Find where the given text appears and provide that cell's center as [x, y] coordinate. 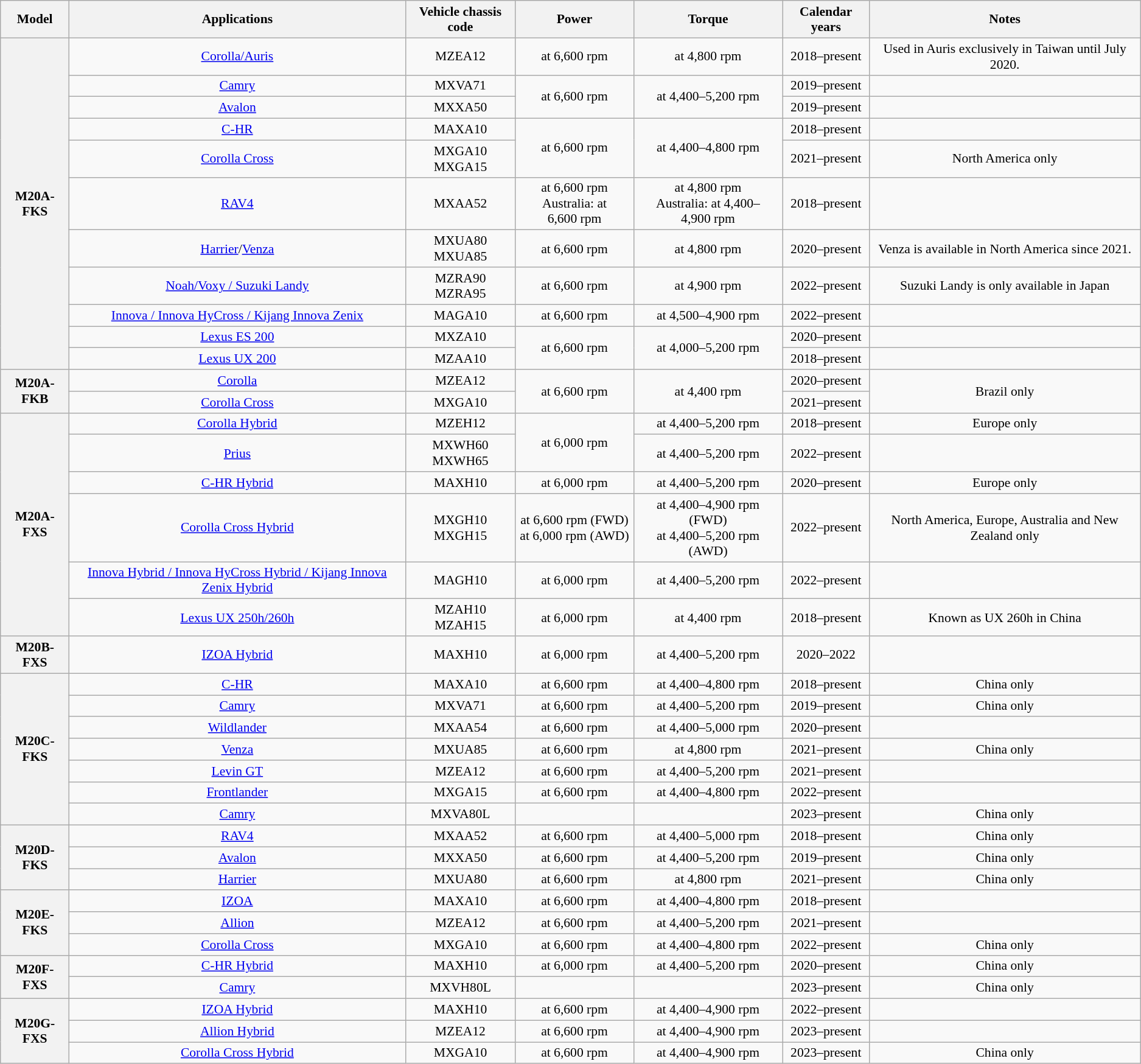
MZAH10MZAH15 [460, 617]
Innova / Innova HyCross / Kijang Innova Zenix [237, 315]
M20D-FKS [35, 858]
IZOA [237, 901]
M20B-FXS [35, 655]
Used in Auris exclusively in Taiwan until July 2020. [1005, 56]
Venza is available in North America since 2021. [1005, 248]
Innova Hybrid / Innova HyCross Hybrid / Kijang Innova Zenix Hybrid [237, 581]
MXGA10MXGA15 [460, 158]
M20G-FXS [35, 1031]
North America, Europe, Australia and New Zealand only [1005, 528]
Notes [1005, 19]
M20C-FKS [35, 749]
M20A-FKS [35, 203]
Corolla Hybrid [237, 424]
at 4,000–5,200 rpm [708, 348]
Allion [237, 923]
Harrier [237, 880]
North America only [1005, 158]
MAGA10 [460, 315]
MAGH10 [460, 581]
MXAA54 [460, 728]
at 4,900 rpm [708, 286]
Wildlander [237, 728]
Venza [237, 749]
Lexus ES 200 [237, 337]
MXZA10 [460, 337]
Prius [237, 453]
Model [35, 19]
Power [574, 19]
at 6,600 rpm (FWD) at 6,000 rpm (AWD) [574, 528]
M20A-FXS [35, 525]
MZRA90MZRA95 [460, 286]
at 6,600 rpmAustralia: at 6,600 rpm [574, 203]
at 4,500–4,900 rpm [708, 315]
Suzuki Landy is only available in Japan [1005, 286]
Applications [237, 19]
Calendar years [826, 19]
at 4,400–4,900 rpm (FWD) at 4,400–5,200 rpm (AWD) [708, 528]
Allion Hybrid [237, 1031]
MXVA80L [460, 814]
MZEH12 [460, 424]
Harrier/Venza [237, 248]
MXGH10MXGH15 [460, 528]
MXUA85 [460, 749]
Known as UX 260h in China [1005, 617]
Frontlander [237, 793]
MXVH80L [460, 988]
Brazil only [1005, 391]
Noah/Voxy / Suzuki Landy [237, 286]
MZAA10 [460, 359]
MXGA15 [460, 793]
M20F-FXS [35, 976]
Torque [708, 19]
MXUA80MXUA85 [460, 248]
2020–2022 [826, 655]
M20E-FKS [35, 923]
MXUA80 [460, 880]
Levin GT [237, 771]
Corolla/Auris [237, 56]
Corolla [237, 380]
M20A-FKB [35, 391]
MXWH60MXWH65 [460, 453]
Vehicle chassis code [460, 19]
Lexus UX 200 [237, 359]
at 4,800 rpmAustralia: at 4,400–4,900 rpm [708, 203]
Lexus UX 250h/260h [237, 617]
